Determine the [X, Y] coordinate at the center of the cell enclosing the given text.  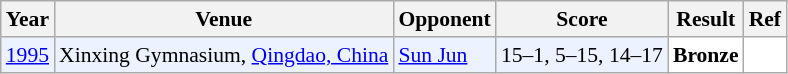
Sun Jun [444, 55]
Ref [765, 19]
Bronze [706, 55]
Xinxing Gymnasium, Qingdao, China [224, 55]
Year [28, 19]
Result [706, 19]
Venue [224, 19]
Opponent [444, 19]
1995 [28, 55]
15–1, 5–15, 14–17 [582, 55]
Score [582, 19]
